Identify which cell holds the provided text, then report its [X, Y] central coordinate. 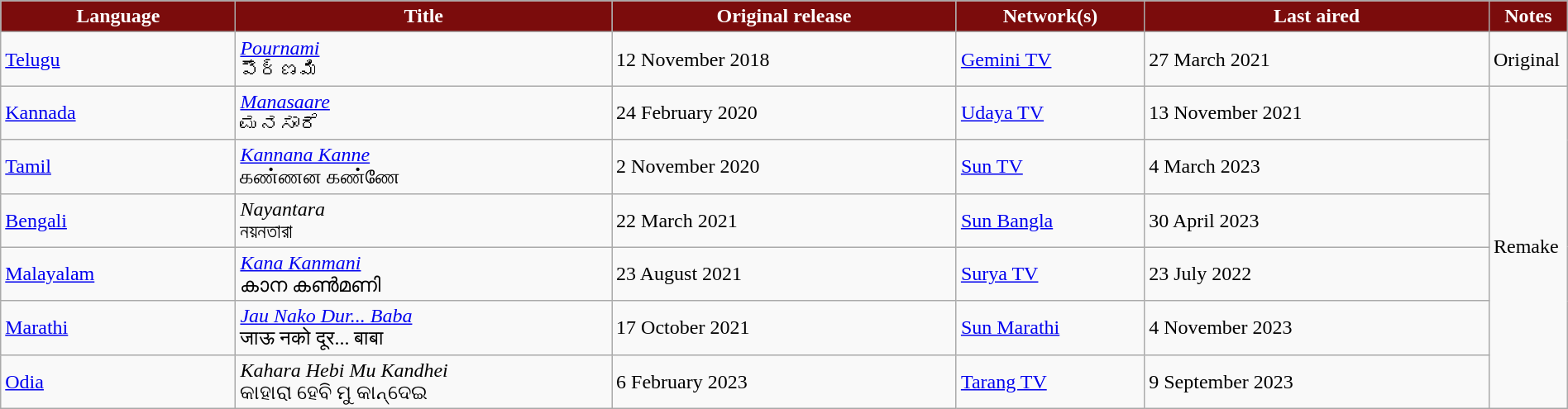
4 November 2023 [1317, 327]
Kannada [118, 112]
Manasaare ಮನಸಾರೆ [423, 112]
Nayantara নয়নতারা [423, 220]
Tamil [118, 167]
Kannana Kanne கண்ணன கண்ணே [423, 167]
Sun TV [1050, 167]
17 October 2021 [784, 327]
Title [423, 17]
Surya TV [1050, 274]
Gemini TV [1050, 59]
12 November 2018 [784, 59]
Odia [118, 382]
Last aired [1317, 17]
Notes [1528, 17]
Language [118, 17]
Sun Marathi [1050, 327]
30 April 2023 [1317, 220]
Original [1528, 59]
Marathi [118, 327]
6 February 2023 [784, 382]
Network(s) [1050, 17]
23 July 2022 [1317, 274]
Kana Kanmani കാന കൺമണി [423, 274]
Sun Bangla [1050, 220]
Tarang TV [1050, 382]
13 November 2021 [1317, 112]
23 August 2021 [784, 274]
Udaya TV [1050, 112]
Bengali [118, 220]
Pournami పౌర్ణమి [423, 59]
2 November 2020 [784, 167]
Jau Nako Dur... Baba जाऊ नको दूर... बाबा [423, 327]
Original release [784, 17]
Malayalam [118, 274]
24 February 2020 [784, 112]
Kahara Hebi Mu Kandhei କାହାରା ହେବି ମୁ କାନ୍ଦେଇ [423, 382]
4 March 2023 [1317, 167]
Remake [1528, 247]
9 September 2023 [1317, 382]
22 March 2021 [784, 220]
Telugu [118, 59]
27 March 2021 [1317, 59]
